Return the (X, Y) coordinate for the center point of the cell that contains the specified text.  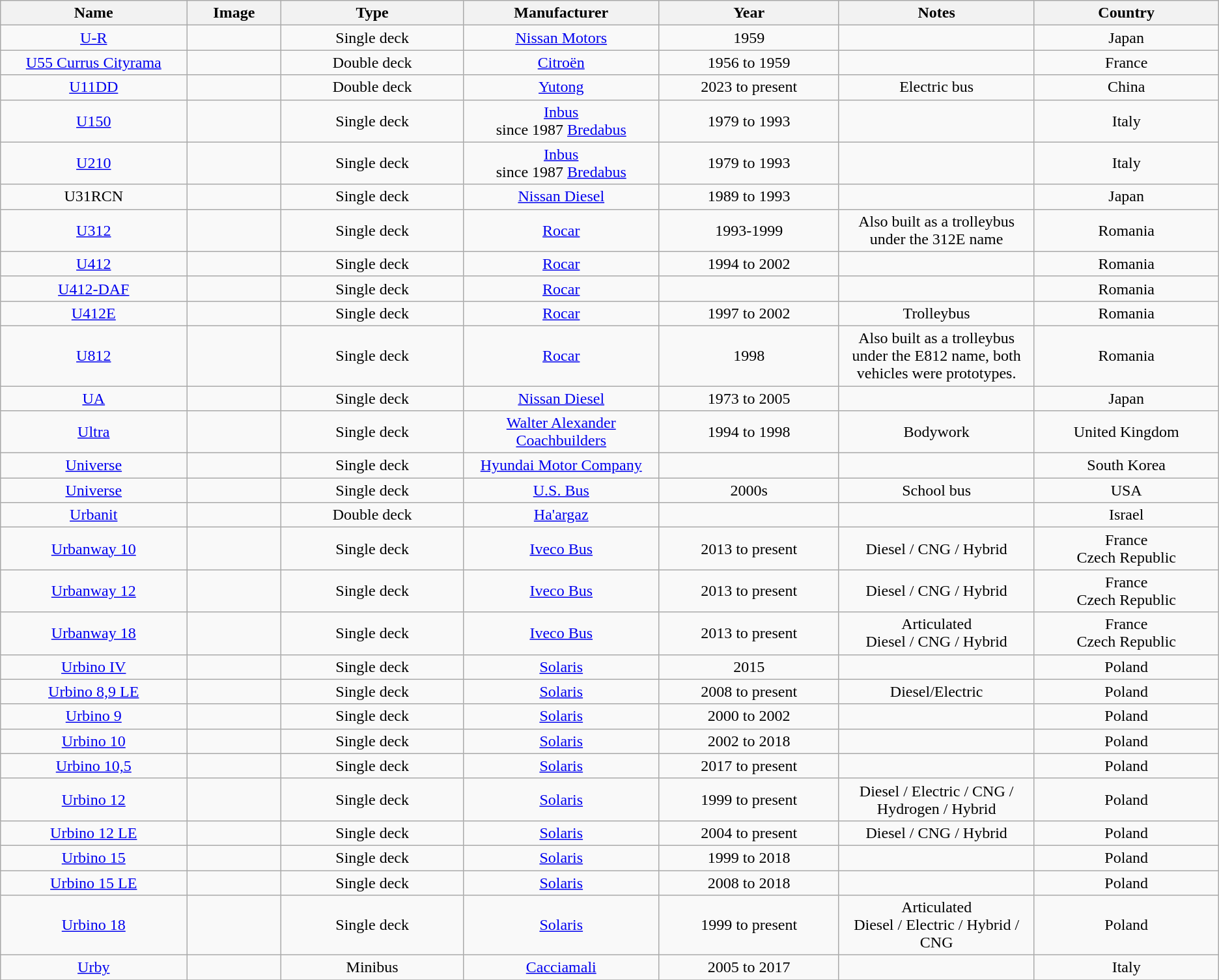
ArticulatedDiesel / CNG / Hybrid (936, 633)
U412E (94, 313)
2023 to present (749, 87)
Urbanway 10 (94, 548)
Nissan Motors (561, 38)
Hyundai Motor Company (561, 466)
China (1127, 87)
Yutong (561, 87)
Country (1127, 13)
Urbino 15 (94, 858)
U412 (94, 264)
Type (372, 13)
Notes (936, 13)
2000s (749, 490)
United Kingdom (1127, 432)
2004 to present (749, 833)
Also built as a trolleybus under the 312E name (936, 231)
Ha'argaz (561, 515)
Urbino 18 (94, 925)
USA (1127, 490)
2000 to 2002 (749, 716)
Citroën (561, 63)
Urbanway 18 (94, 633)
U812 (94, 356)
Bodywork (936, 432)
Walter Alexander Coachbuilders (561, 432)
Urbino 8,9 LE (94, 692)
ArticulatedDiesel / Electric / Hybrid / CNG (936, 925)
Urbino 12 (94, 800)
U210 (94, 163)
1994 to 1998 (749, 432)
U11DD (94, 87)
South Korea (1127, 466)
2005 to 2017 (749, 968)
Name (94, 13)
Image (234, 13)
Minibus (372, 968)
Manufacturer (561, 13)
U.S. Bus (561, 490)
U312 (94, 231)
Electric bus (936, 87)
Year (749, 13)
U412-DAF (94, 288)
U55 Currus Cityrama (94, 63)
2002 to 2018 (749, 741)
1959 (749, 38)
Trolleybus (936, 313)
Urbino 15 LE (94, 882)
Diesel / Electric / CNG / Hydrogen / Hybrid (936, 800)
1998 (749, 356)
Urbino 10,5 (94, 766)
Urbino 10 (94, 741)
Urby (94, 968)
School bus (936, 490)
1994 to 2002 (749, 264)
Urbino 9 (94, 716)
Israel (1127, 515)
Urbanway 12 (94, 591)
Diesel/Electric (936, 692)
U150 (94, 121)
1956 to 1959 (749, 63)
Urbino 12 LE (94, 833)
2015 (749, 667)
2017 to present (749, 766)
Also built as a trolleybus under the E812 name, both vehicles were prototypes. (936, 356)
U-R (94, 38)
1997 to 2002 (749, 313)
UA (94, 398)
2008 to 2018 (749, 882)
1989 to 1993 (749, 197)
U31RCN (94, 197)
France (1127, 63)
Urbino IV (94, 667)
2008 to present (749, 692)
Urbanit (94, 515)
Cacciamali (561, 968)
1973 to 2005 (749, 398)
1999 to 2018 (749, 858)
1993-1999 (749, 231)
Ultra (94, 432)
